Provide the (x, y) coordinate of the cell's center where the given text is located.  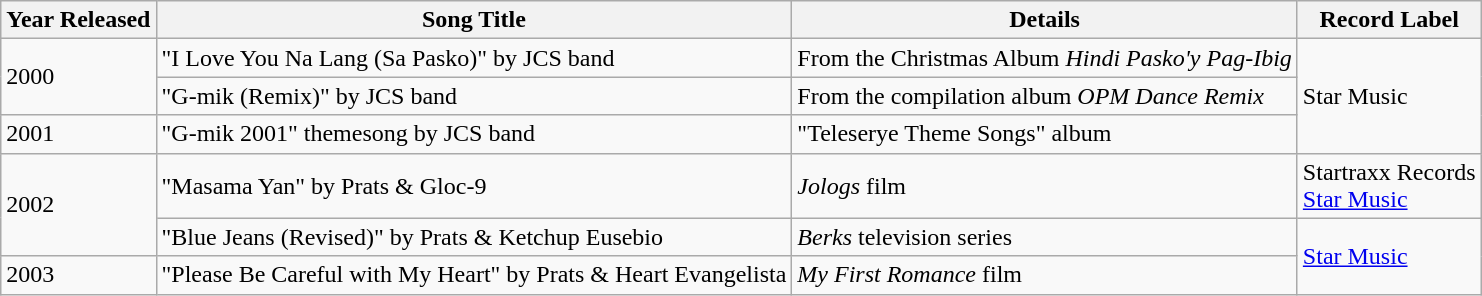
Record Label (1389, 20)
"G-mik (Remix)" by JCS band (474, 96)
"Please Be Careful with My Heart" by Prats & Heart Evangelista (474, 275)
2003 (78, 275)
"G-mik 2001" themesong by JCS band (474, 134)
"Teleserye Theme Songs" album (1045, 134)
Jologs film (1045, 186)
From the compilation album OPM Dance Remix (1045, 96)
Details (1045, 20)
Berks television series (1045, 237)
"Blue Jeans (Revised)" by Prats & Ketchup Eusebio (474, 237)
"I Love You Na Lang (Sa Pasko)" by JCS band (474, 58)
From the Christmas Album Hindi Pasko'y Pag-Ibig (1045, 58)
Song Title (474, 20)
2001 (78, 134)
2000 (78, 77)
"Masama Yan" by Prats & Gloc-9 (474, 186)
Year Released (78, 20)
My First Romance film (1045, 275)
2002 (78, 204)
Startraxx RecordsStar Music (1389, 186)
